Pinpoint the cell where the given text exists, returning its [X, Y] midpoint coordinate. 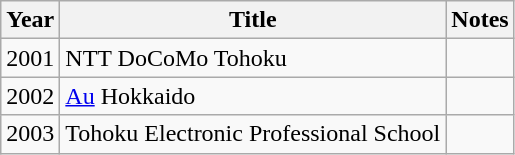
NTT DoCoMo Tohoku [253, 58]
2001 [30, 58]
2002 [30, 96]
2003 [30, 134]
Tohoku Electronic Professional School [253, 134]
Au Hokkaido [253, 96]
Title [253, 20]
Notes [480, 20]
Year [30, 20]
